Capture the cell that displays the provided text and extract its (x, y) central coordinate. 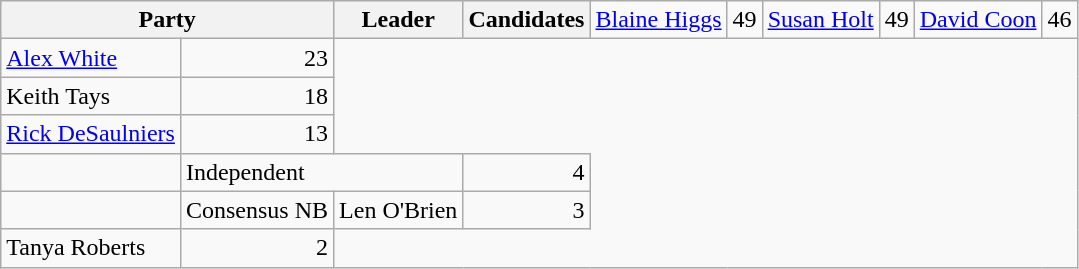
Consensus NB (256, 210)
Keith Tays (91, 96)
Susan Holt (820, 20)
Candidates (526, 20)
3 (526, 210)
13 (256, 134)
Independent (321, 172)
Leader (398, 20)
David Coon (978, 20)
4 (526, 172)
23 (256, 58)
2 (256, 248)
Alex White (91, 58)
Tanya Roberts (91, 248)
46 (1060, 20)
Len O'Brien (398, 210)
Party (168, 20)
18 (256, 96)
Rick DeSaulniers (91, 134)
Blaine Higgs (658, 20)
